Capture the cell that displays the provided text and extract its [x, y] central coordinate. 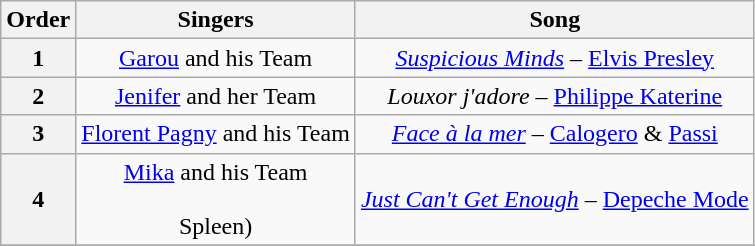
Order [38, 20]
Mika and his TeamSpleen) [216, 199]
Singers [216, 20]
2 [38, 96]
Florent Pagny and his Team [216, 134]
Jenifer and her Team [216, 96]
Just Can't Get Enough – Depeche Mode [554, 199]
Louxor j'adore – Philippe Katerine [554, 96]
4 [38, 199]
Song [554, 20]
Garou and his Team [216, 58]
1 [38, 58]
Suspicious Minds – Elvis Presley [554, 58]
3 [38, 134]
Face à la mer – Calogero & Passi [554, 134]
